From the cell containing the given text, extract its center point as (x, y) coordinate. 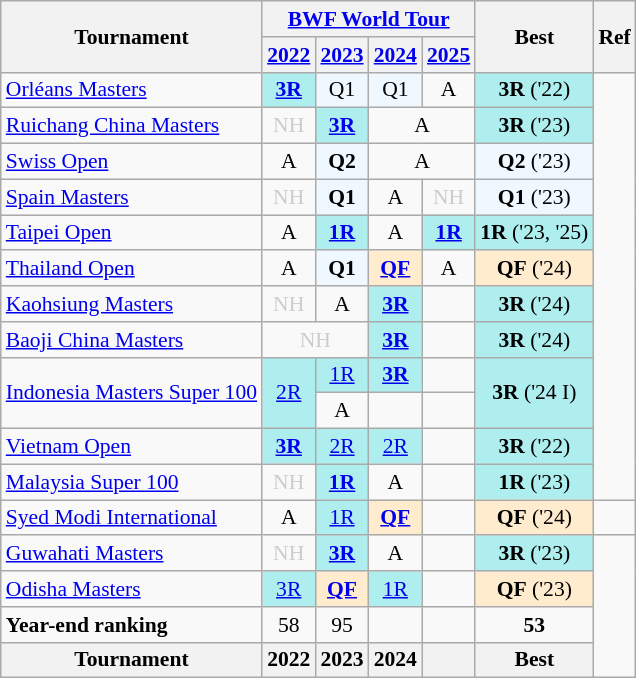
Vietnam Open (132, 447)
Ruichang China Masters (132, 126)
Q1 ('23) (534, 197)
QF ('23) (534, 589)
BWF World Tour (368, 19)
1R ('23) (534, 482)
Baoji China Masters (132, 340)
3R ('24 I) (534, 392)
Swiss Open (132, 162)
Thailand Open (132, 269)
Spain Masters (132, 197)
2025 (448, 55)
Q2 (342, 162)
53 (534, 625)
Kaohsiung Masters (132, 304)
Malaysia Super 100 (132, 482)
Syed Modi International (132, 518)
Q2 ('23) (534, 162)
Ref (614, 36)
Year-end ranking (132, 625)
58 (288, 625)
95 (342, 625)
Taipei Open (132, 233)
Indonesia Masters Super 100 (132, 392)
1R ('23, '25) (534, 233)
Odisha Masters (132, 589)
Orléans Masters (132, 90)
Guwahati Masters (132, 554)
